Detect which cell encompasses the target text, then output its [X, Y] center coordinate. 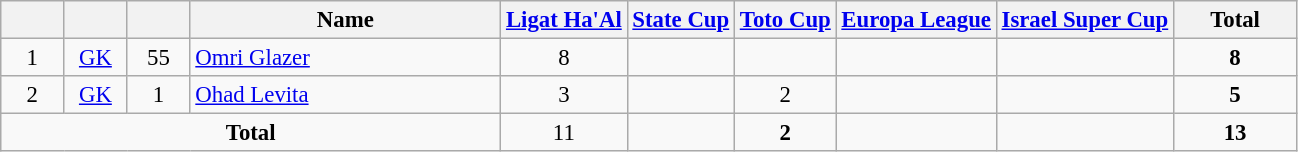
Ligat Ha'Al [564, 20]
5 [1236, 95]
Omri Glazer [346, 58]
Europa League [916, 20]
Israel Super Cup [1084, 20]
Name [346, 20]
55 [158, 58]
11 [564, 133]
3 [564, 95]
Ohad Levita [346, 95]
13 [1236, 133]
Toto Cup [785, 20]
State Cup [680, 20]
